Return the (x, y) coordinate for the center point of the cell that contains the specified text.  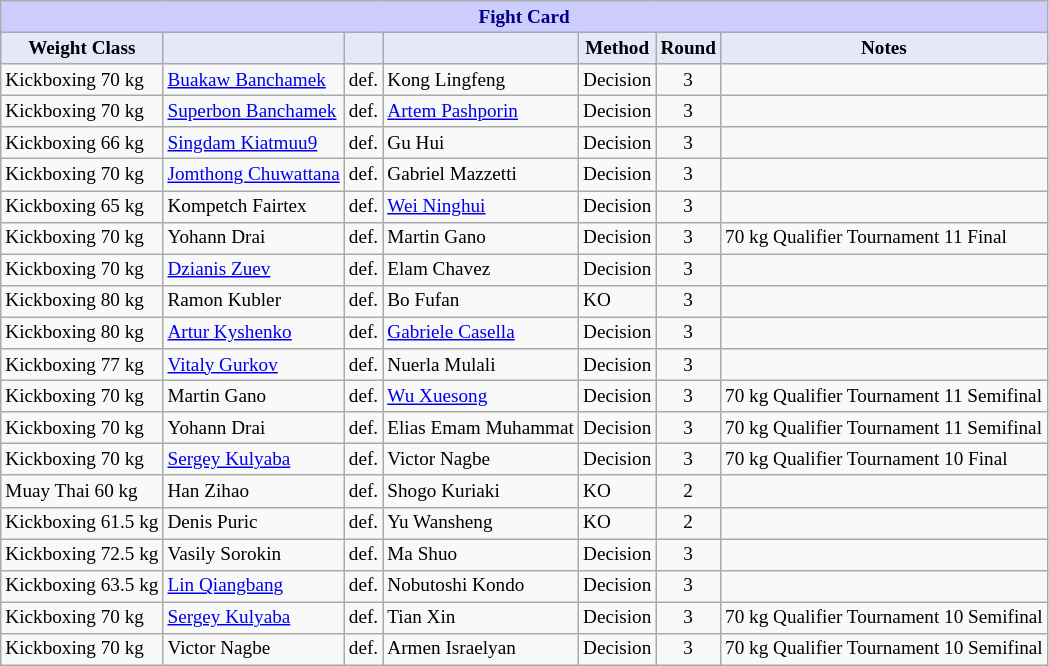
Gabriel Mazzetti (481, 175)
Kickboxing 63.5 kg (82, 586)
Wei Ninghui (481, 206)
Vitaly Gurkov (254, 365)
Denis Puric (254, 523)
Superbon Banchamek (254, 111)
Nobutoshi Kondo (481, 586)
Nuerla Mulali (481, 365)
Kickboxing 66 kg (82, 143)
Weight Class (82, 48)
Elias Emam Muhammat (481, 428)
Ramon Kubler (254, 301)
Gabriele Casella (481, 333)
Kickboxing 61.5 kg (82, 523)
Armen Israelyan (481, 649)
Kickboxing 65 kg (82, 206)
Fight Card (524, 17)
Ma Shuo (481, 554)
Kompetch Fairtex (254, 206)
70 kg Qualifier Tournament 10 Final (884, 460)
Buakaw Banchamek (254, 80)
Singdam Kiatmuu9 (254, 143)
70 kg Qualifier Tournament 11 Final (884, 238)
Wu Xuesong (481, 396)
Bo Fufan (481, 301)
Artur Kyshenko (254, 333)
Notes (884, 48)
Shogo Kuriaki (481, 491)
Han Zihao (254, 491)
Kickboxing 77 kg (82, 365)
Method (616, 48)
Jomthong Chuwattana (254, 175)
Kong Lingfeng (481, 80)
Lin Qiangbang (254, 586)
Elam Chavez (481, 270)
Kickboxing 72.5 kg (82, 554)
Yu Wansheng (481, 523)
Dzianis Zuev (254, 270)
Artem Pashporin (481, 111)
Muay Thai 60 kg (82, 491)
Gu Hui (481, 143)
Vasily Sorokin (254, 554)
Round (688, 48)
Tian Xin (481, 618)
